Search for the cell housing the specified text and yield its (x, y) center coordinate. 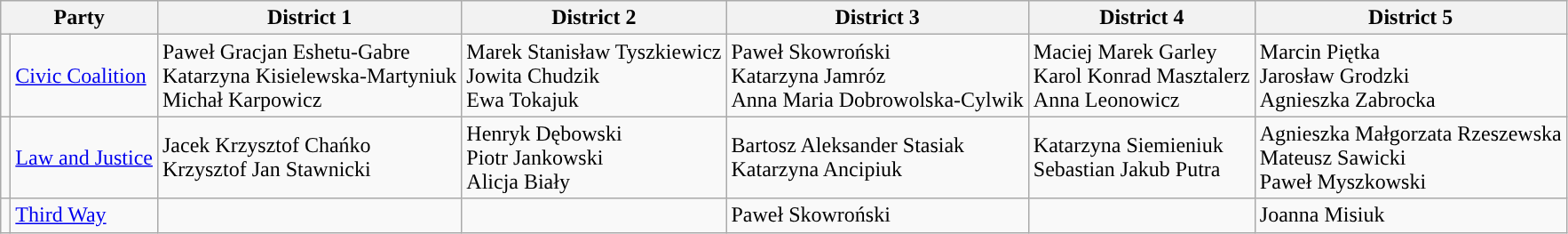
Henryk Dębowski Piotr Jankowski Alicja Biały (594, 157)
Jacek Krzysztof Chańko Krzysztof Jan Stawnicki (309, 157)
Party (80, 18)
Marcin Piętka Jarosław Grodzki Agnieszka Zabrocka (1410, 76)
District 2 (594, 18)
Maciej Marek Garley Karol Konrad Masztalerz Anna Leonowicz (1142, 76)
Civic Coalition (84, 76)
Joanna Misiuk (1410, 215)
Agnieszka Małgorzata Rzeszewska Mateusz Sawicki Paweł Myszkowski (1410, 157)
Paweł Gracjan Eshetu-Gabre Katarzyna Kisielewska-Martyniuk Michał Karpowicz (309, 76)
District 3 (877, 18)
Paweł Skowroński Katarzyna Jamróz Anna Maria Dobrowolska-Cylwik (877, 76)
Paweł Skowroński (877, 215)
District 4 (1142, 18)
Katarzyna Siemieniuk Sebastian Jakub Putra (1142, 157)
District 5 (1410, 18)
Law and Justice (84, 157)
District 1 (309, 18)
Third Way (84, 215)
Bartosz Aleksander Stasiak Katarzyna Ancipiuk (877, 157)
Marek Stanisław Tyszkiewicz Jowita Chudzik Ewa Tokajuk (594, 76)
